Output the [X, Y] coordinate of the center of the cell containing the given text.  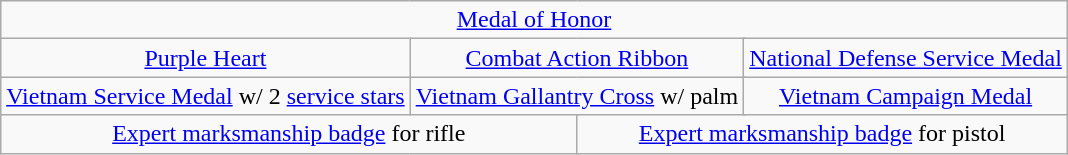
Vietnam Service Medal w/ 2 service stars [206, 96]
Vietnam Campaign Medal [906, 96]
Vietnam Gallantry Cross w/ palm [577, 96]
Expert marksmanship badge for pistol [822, 134]
Purple Heart [206, 58]
National Defense Service Medal [906, 58]
Combat Action Ribbon [577, 58]
Medal of Honor [534, 20]
Expert marksmanship badge for rifle [289, 134]
